Capture the cell that displays the provided text and extract its (x, y) central coordinate. 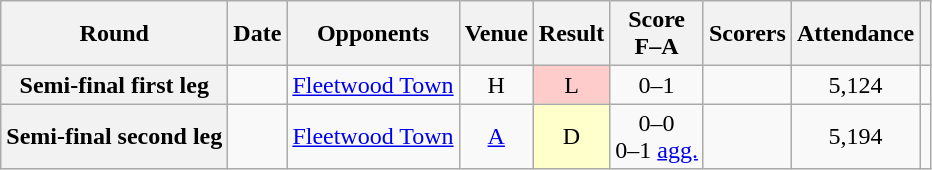
Semi-final second leg (114, 136)
Round (114, 34)
Semi-final first leg (114, 85)
H (496, 85)
0–00–1 agg. (657, 136)
Attendance (855, 34)
Result (571, 34)
0–1 (657, 85)
Venue (496, 34)
D (571, 136)
5,124 (855, 85)
A (496, 136)
ScoreF–A (657, 34)
L (571, 85)
Date (258, 34)
5,194 (855, 136)
Opponents (373, 34)
Scorers (747, 34)
